Capture the cell that displays the provided text and extract its [X, Y] central coordinate. 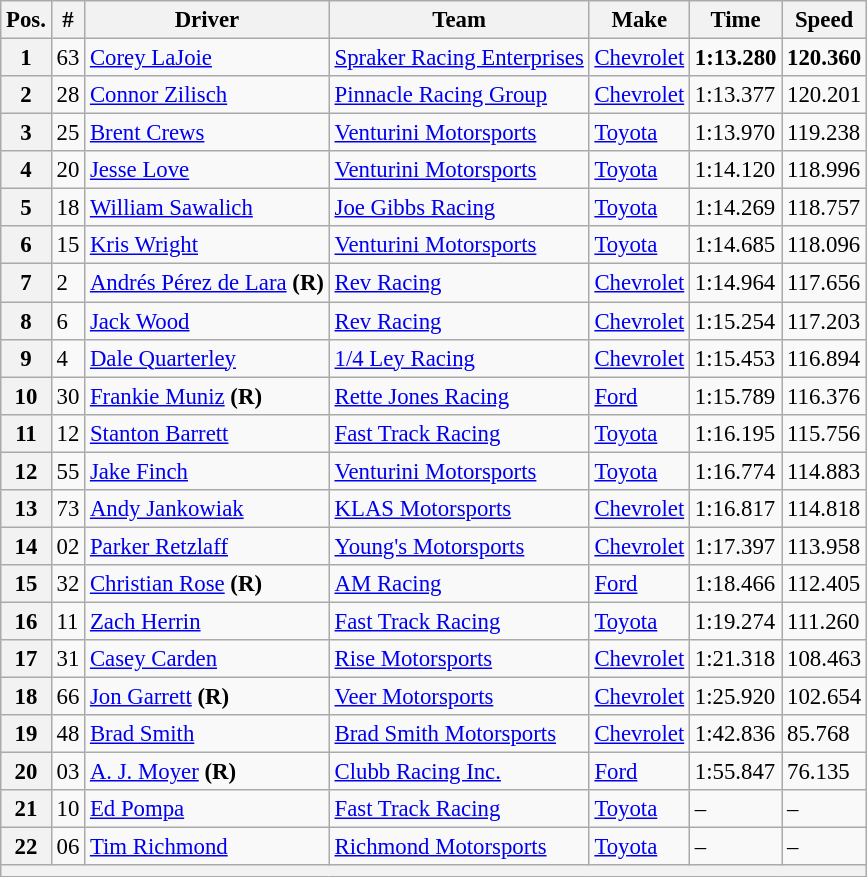
03 [68, 772]
Jake Finch [208, 471]
113.958 [824, 546]
Pinnacle Racing Group [459, 95]
1:14.269 [736, 208]
22 [26, 847]
1:25.920 [736, 697]
19 [26, 734]
1:15.254 [736, 321]
Zach Herrin [208, 621]
17 [26, 659]
02 [68, 546]
1 [26, 58]
76.135 [824, 772]
Parker Retzlaff [208, 546]
KLAS Motorsports [459, 509]
108.463 [824, 659]
1:13.280 [736, 58]
Veer Motorsports [459, 697]
Ed Pompa [208, 809]
55 [68, 471]
119.238 [824, 133]
Clubb Racing Inc. [459, 772]
Frankie Muniz (R) [208, 396]
66 [68, 697]
Jon Garrett (R) [208, 697]
13 [26, 509]
Spraker Racing Enterprises [459, 58]
112.405 [824, 584]
3 [26, 133]
114.883 [824, 471]
Brad Smith [208, 734]
Time [736, 20]
28 [68, 95]
1:19.274 [736, 621]
Casey Carden [208, 659]
A. J. Moyer (R) [208, 772]
116.376 [824, 396]
Rette Jones Racing [459, 396]
118.096 [824, 245]
1:18.466 [736, 584]
31 [68, 659]
Pos. [26, 20]
Rise Motorsports [459, 659]
116.894 [824, 358]
Jesse Love [208, 170]
1/4 Ley Racing [459, 358]
Kris Wright [208, 245]
115.756 [824, 433]
1:16.195 [736, 433]
Connor Zilisch [208, 95]
25 [68, 133]
9 [26, 358]
114.818 [824, 509]
06 [68, 847]
Dale Quarterley [208, 358]
1:16.817 [736, 509]
Joe Gibbs Racing [459, 208]
7 [26, 283]
1:15.453 [736, 358]
73 [68, 509]
1:14.685 [736, 245]
Andrés Pérez de Lara (R) [208, 283]
1:17.397 [736, 546]
Brad Smith Motorsports [459, 734]
1:42.836 [736, 734]
120.201 [824, 95]
1:14.964 [736, 283]
32 [68, 584]
Team [459, 20]
5 [26, 208]
Corey LaJoie [208, 58]
16 [26, 621]
1:55.847 [736, 772]
Stanton Barrett [208, 433]
Brent Crews [208, 133]
85.768 [824, 734]
# [68, 20]
102.654 [824, 697]
Christian Rose (R) [208, 584]
1:15.789 [736, 396]
118.757 [824, 208]
48 [68, 734]
1:14.120 [736, 170]
21 [26, 809]
118.996 [824, 170]
117.656 [824, 283]
120.360 [824, 58]
William Sawalich [208, 208]
30 [68, 396]
AM Racing [459, 584]
8 [26, 321]
63 [68, 58]
Speed [824, 20]
14 [26, 546]
Young's Motorsports [459, 546]
1:16.774 [736, 471]
117.203 [824, 321]
111.260 [824, 621]
1:13.377 [736, 95]
Andy Jankowiak [208, 509]
Jack Wood [208, 321]
Tim Richmond [208, 847]
Driver [208, 20]
Richmond Motorsports [459, 847]
1:13.970 [736, 133]
Make [639, 20]
1:21.318 [736, 659]
